Detect which cell encompasses the target text, then output its (x, y) center coordinate. 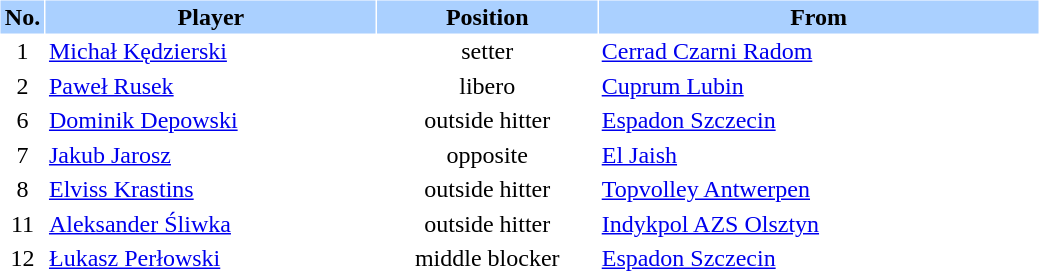
2 (22, 86)
Elviss Krastins (211, 190)
From (819, 16)
Paweł Rusek (211, 86)
Dominik Depowski (211, 120)
Player (211, 16)
Indykpol AZS Olsztyn (819, 224)
Topvolley Antwerpen (819, 190)
No. (22, 16)
opposite (487, 154)
6 (22, 120)
7 (22, 154)
setter (487, 52)
Jakub Jarosz (211, 154)
Position (487, 16)
Michał Kędzierski (211, 52)
11 (22, 224)
1 (22, 52)
Cuprum Lubin (819, 86)
Aleksander Śliwka (211, 224)
8 (22, 190)
El Jaish (819, 154)
libero (487, 86)
Espadon Szczecin (819, 120)
Cerrad Czarni Radom (819, 52)
